Determine the (x, y) coordinate at the center of the cell enclosing the given text.  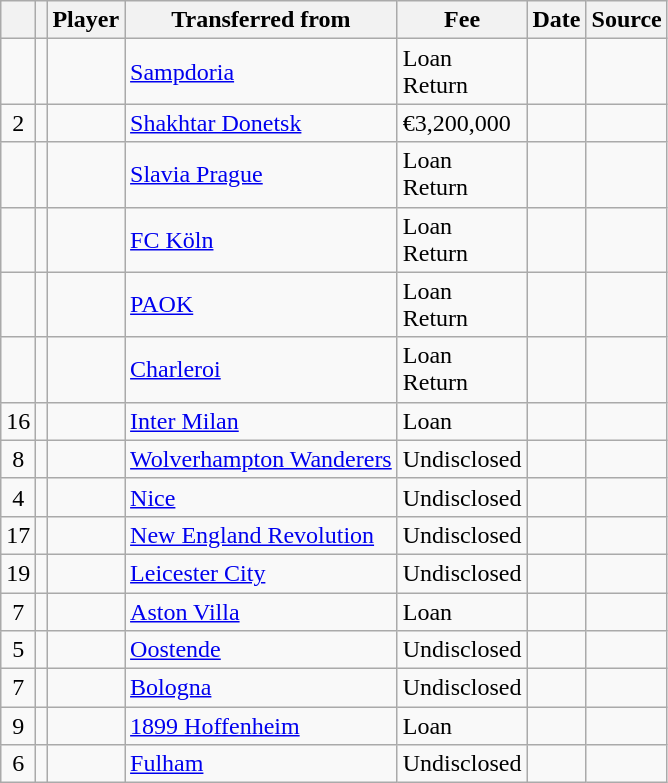
Source (626, 20)
Fee (462, 20)
FC Köln (262, 240)
Oostende (262, 650)
Inter Milan (262, 421)
Slavia Prague (262, 174)
Transferred from (262, 20)
Player (86, 20)
Aston Villa (262, 611)
Bologna (262, 688)
€3,200,000 (462, 123)
New England Revolution (262, 535)
1899 Hoffenheim (262, 726)
Sampdoria (262, 72)
Leicester City (262, 573)
Fulham (262, 764)
2 (18, 123)
5 (18, 650)
6 (18, 764)
Shakhtar Donetsk (262, 123)
17 (18, 535)
Nice (262, 497)
PAOK (262, 304)
Wolverhampton Wanderers (262, 459)
8 (18, 459)
Charleroi (262, 370)
Date (556, 20)
4 (18, 497)
9 (18, 726)
19 (18, 573)
16 (18, 421)
